Capture the cell that displays the provided text and extract its (X, Y) central coordinate. 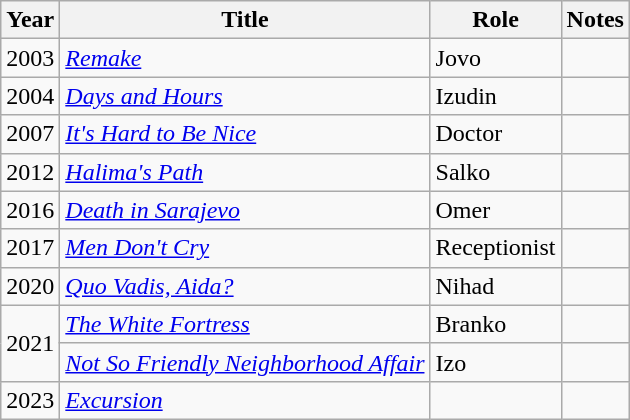
Not So Friendly Neighborhood Affair (245, 362)
The White Fortress (245, 324)
It's Hard to Be Nice (245, 134)
2017 (30, 248)
Notes (595, 20)
Excursion (245, 400)
Halima's Path (245, 172)
2012 (30, 172)
Remake (245, 58)
Quo Vadis, Aida? (245, 286)
Izudin (496, 96)
Death in Sarajevo (245, 210)
Men Don't Cry (245, 248)
Doctor (496, 134)
Salko (496, 172)
Year (30, 20)
Role (496, 20)
Receptionist (496, 248)
Branko (496, 324)
Nihad (496, 286)
2016 (30, 210)
Title (245, 20)
2020 (30, 286)
2007 (30, 134)
2003 (30, 58)
2021 (30, 343)
2004 (30, 96)
Jovo (496, 58)
Days and Hours (245, 96)
2023 (30, 400)
Izo (496, 362)
Omer (496, 210)
